Pinpoint the cell where the given text exists, returning its [X, Y] midpoint coordinate. 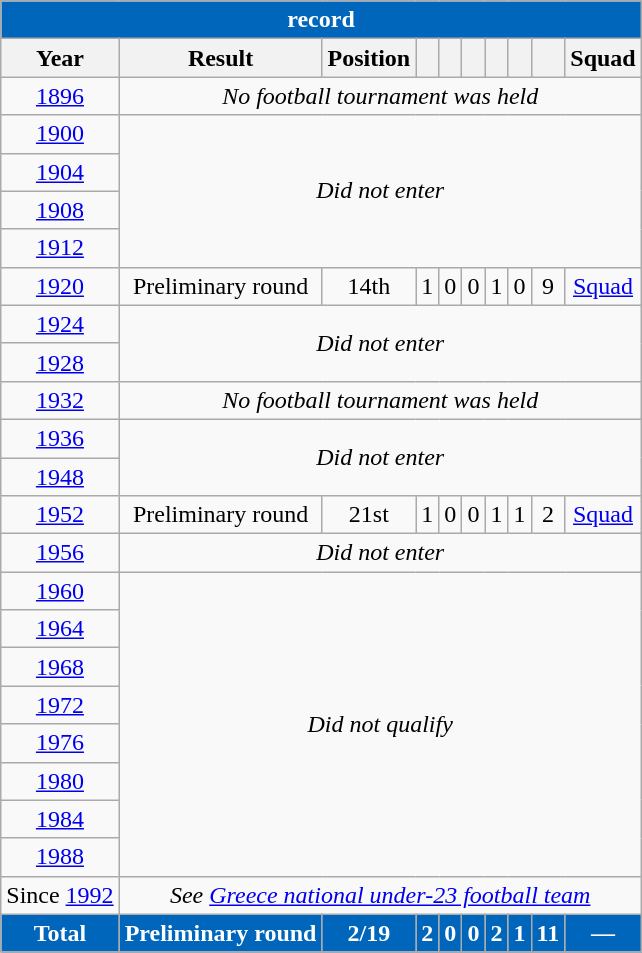
1976 [60, 743]
1960 [60, 591]
1936 [60, 438]
1956 [60, 553]
record [321, 20]
Since 1992 [60, 895]
— [603, 933]
1988 [60, 857]
11 [548, 933]
1984 [60, 819]
1972 [60, 705]
Result [220, 58]
21st [369, 515]
1900 [60, 134]
14th [369, 286]
1932 [60, 400]
1968 [60, 667]
1920 [60, 286]
1964 [60, 629]
1952 [60, 515]
1904 [60, 172]
Did not qualify [380, 724]
1912 [60, 248]
1908 [60, 210]
Position [369, 58]
1980 [60, 781]
2/19 [369, 933]
1924 [60, 324]
See Greece national under-23 football team [380, 895]
1896 [60, 96]
1928 [60, 362]
Total [60, 933]
9 [548, 286]
1948 [60, 477]
Year [60, 58]
